Extract the [x, y] coordinate from the center of the cell holding the provided text.  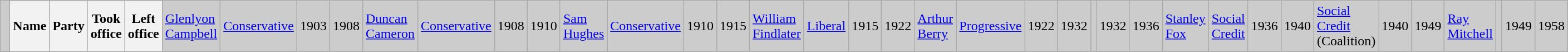
Progressive [991, 26]
Glenlyon Campbell [191, 26]
Duncan Cameron [390, 26]
William Findlater [777, 26]
Party [68, 26]
1903 [313, 26]
Took office [106, 26]
Sam Hughes [583, 26]
Name [30, 26]
Social Credit (Coalition) [1346, 26]
Liberal [826, 26]
1958 [1551, 26]
Arthur Berry [935, 26]
Stanley Fox [1186, 26]
Social Credit [1228, 26]
Left office [144, 26]
Ray Mitchell [1470, 26]
